Return the [x, y] coordinate for the center point of the cell that contains the specified text.  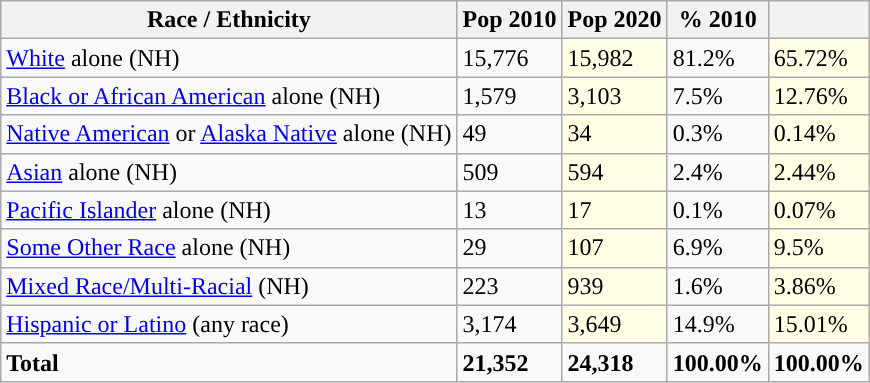
Some Other Race alone (NH) [229, 248]
509 [510, 172]
49 [510, 134]
594 [614, 172]
9.5% [818, 248]
34 [614, 134]
223 [510, 286]
2.4% [718, 172]
13 [510, 210]
3,174 [510, 324]
White alone (NH) [229, 58]
17 [614, 210]
Pop 2020 [614, 20]
939 [614, 286]
Hispanic or Latino (any race) [229, 324]
15.01% [818, 324]
15,776 [510, 58]
Native American or Alaska Native alone (NH) [229, 134]
7.5% [718, 96]
2.44% [818, 172]
14.9% [718, 324]
29 [510, 248]
81.2% [718, 58]
3,103 [614, 96]
Asian alone (NH) [229, 172]
Pop 2010 [510, 20]
65.72% [818, 58]
Pacific Islander alone (NH) [229, 210]
3,649 [614, 324]
6.9% [718, 248]
0.1% [718, 210]
24,318 [614, 362]
1,579 [510, 96]
12.76% [818, 96]
% 2010 [718, 20]
0.14% [818, 134]
15,982 [614, 58]
3.86% [818, 286]
Mixed Race/Multi-Racial (NH) [229, 286]
0.07% [818, 210]
Race / Ethnicity [229, 20]
107 [614, 248]
0.3% [718, 134]
Total [229, 362]
1.6% [718, 286]
21,352 [510, 362]
Black or African American alone (NH) [229, 96]
